Detect which cell encompasses the target text, then output its [x, y] center coordinate. 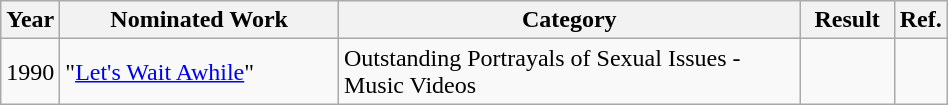
Ref. [920, 20]
Nominated Work [200, 20]
Year [30, 20]
1990 [30, 72]
Outstanding Portrayals of Sexual Issues - Music Videos [569, 72]
Category [569, 20]
"Let's Wait Awhile" [200, 72]
Result [847, 20]
